Extract the (x, y) coordinate from the center of the cell holding the provided text.  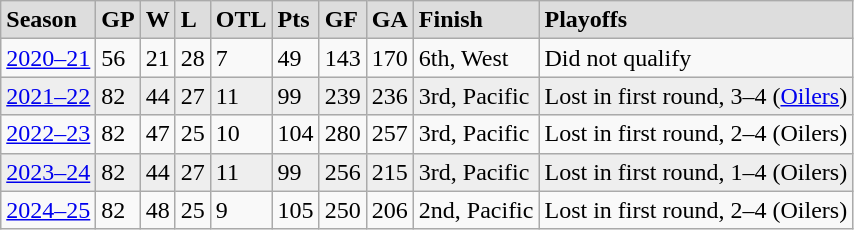
W (158, 20)
28 (192, 58)
215 (390, 172)
104 (296, 134)
6th, West (476, 58)
105 (296, 210)
206 (390, 210)
10 (241, 134)
49 (296, 58)
Pts (296, 20)
Did not qualify (696, 58)
2022–23 (48, 134)
Playoffs (696, 20)
2024–25 (48, 210)
2nd, Pacific (476, 210)
GF (342, 20)
257 (390, 134)
48 (158, 210)
280 (342, 134)
L (192, 20)
Lost in first round, 3–4 (Oilers) (696, 96)
GP (118, 20)
2023–24 (48, 172)
2021–22 (48, 96)
GA (390, 20)
9 (241, 210)
143 (342, 58)
250 (342, 210)
56 (118, 58)
170 (390, 58)
7 (241, 58)
Lost in first round, 1–4 (Oilers) (696, 172)
256 (342, 172)
Season (48, 20)
OTL (241, 20)
239 (342, 96)
236 (390, 96)
21 (158, 58)
2020–21 (48, 58)
47 (158, 134)
Finish (476, 20)
